Scan for the cell matching the given text and deliver its [x, y] coordinate at center. 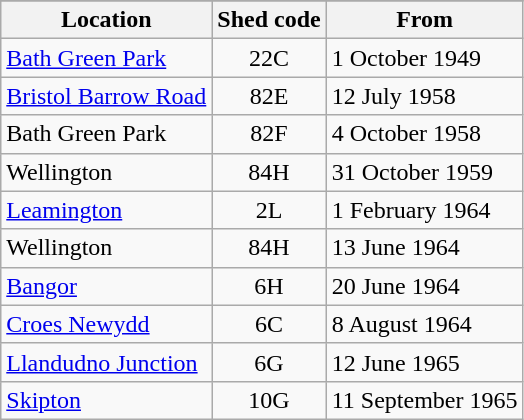
1 October 1949 [424, 58]
Leamington [106, 210]
2L [269, 210]
1 February 1964 [424, 210]
82E [269, 96]
Croes Newydd [106, 324]
Bangor [106, 286]
6H [269, 286]
20 June 1964 [424, 286]
Llandudno Junction [106, 362]
Skipton [106, 400]
82F [269, 134]
11 September 1965 [424, 400]
4 October 1958 [424, 134]
12 July 1958 [424, 96]
31 October 1959 [424, 172]
Location [106, 20]
6C [269, 324]
From [424, 20]
22C [269, 58]
13 June 1964 [424, 248]
Shed code [269, 20]
Bristol Barrow Road [106, 96]
6G [269, 362]
12 June 1965 [424, 362]
8 August 1964 [424, 324]
10G [269, 400]
